Extract the (X, Y) coordinate from the center of the cell holding the provided text.  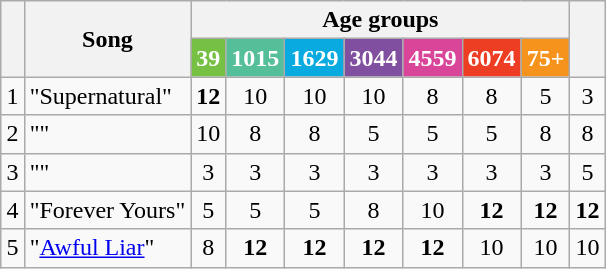
1629 (314, 58)
39 (208, 58)
3044 (374, 58)
"Forever Yours" (108, 210)
4 (12, 210)
4559 (432, 58)
75+ (546, 58)
2 (12, 134)
Age groups (380, 20)
Song (108, 39)
1015 (256, 58)
1 (12, 96)
6074 (492, 58)
"Awful Liar" (108, 248)
"Supernatural" (108, 96)
